From the cell containing the given text, extract its center point as [X, Y] coordinate. 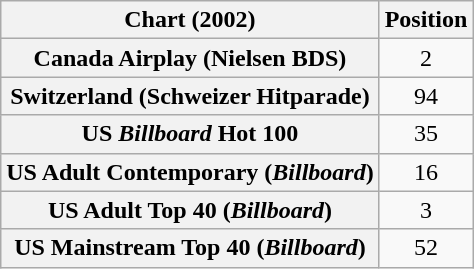
US Billboard Hot 100 [190, 134]
16 [426, 172]
Position [426, 20]
Switzerland (Schweizer Hitparade) [190, 96]
2 [426, 58]
Chart (2002) [190, 20]
Canada Airplay (Nielsen BDS) [190, 58]
94 [426, 96]
US Adult Contemporary (Billboard) [190, 172]
35 [426, 134]
3 [426, 210]
US Mainstream Top 40 (Billboard) [190, 248]
US Adult Top 40 (Billboard) [190, 210]
52 [426, 248]
